Provide the (x, y) coordinate of the cell's center where the given text is located.  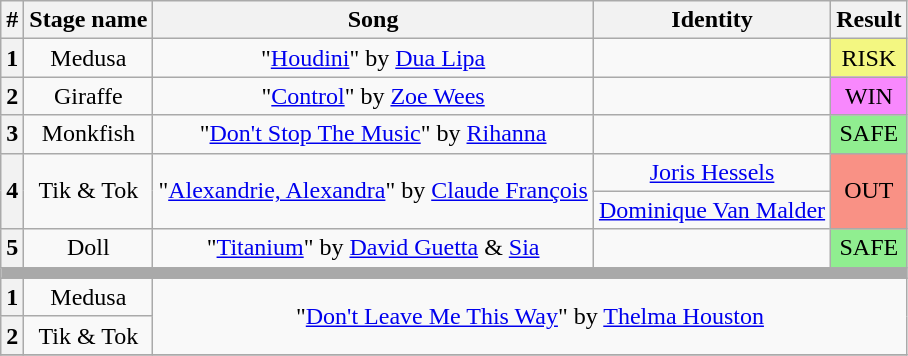
# (12, 20)
"Control" by Zoe Wees (374, 96)
"Don't Leave Me This Way" by Thelma Houston (530, 316)
Monkfish (88, 134)
WIN (869, 96)
Stage name (88, 20)
Song (374, 20)
Doll (88, 248)
4 (12, 191)
"Houdini" by Dua Lipa (374, 58)
"Titanium" by David Guetta & Sia (374, 248)
5 (12, 248)
3 (12, 134)
"Don't Stop The Music" by Rihanna (374, 134)
Giraffe (88, 96)
Dominique Van Malder (712, 210)
OUT (869, 191)
RISK (869, 58)
Identity (712, 20)
Joris Hessels (712, 172)
Result (869, 20)
"Alexandrie, Alexandra" by Claude François (374, 191)
